Search for the cell housing the specified text and yield its (X, Y) center coordinate. 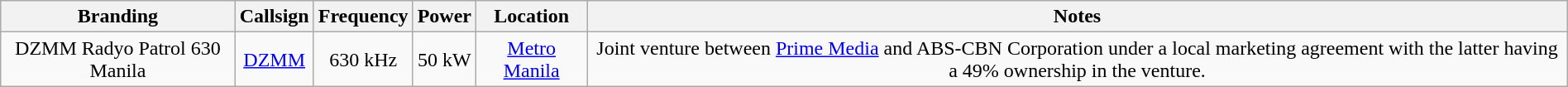
Metro Manila (532, 60)
Frequency (363, 17)
Branding (117, 17)
Joint venture between Prime Media and ABS-CBN Corporation under a local marketing agreement with the latter having a 49% ownership in the venture. (1077, 60)
DZMM (275, 60)
630 kHz (363, 60)
Location (532, 17)
Power (444, 17)
Callsign (275, 17)
50 kW (444, 60)
Notes (1077, 17)
DZMM Radyo Patrol 630 Manila (117, 60)
